Detect which cell encompasses the target text, then output its (x, y) center coordinate. 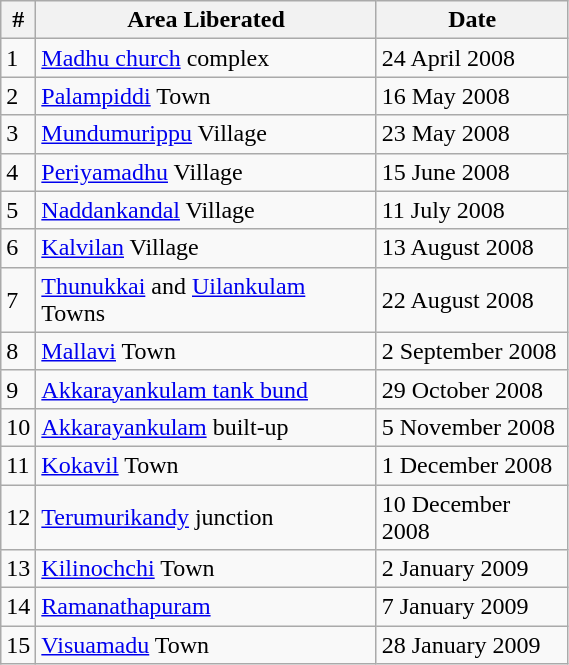
13 (18, 569)
15 June 2008 (472, 172)
14 (18, 607)
Periyamadhu Village (206, 172)
15 (18, 645)
Kilinochchi Town (206, 569)
Naddankandal Village (206, 210)
9 (18, 389)
10 (18, 427)
2 September 2008 (472, 351)
Mundumurippu Village (206, 134)
Madhu church complex (206, 58)
7 (18, 300)
Akkarayankulam built-up (206, 427)
28 January 2009 (472, 645)
Palampiddi Town (206, 96)
11 (18, 465)
29 October 2008 (472, 389)
6 (18, 248)
Visuamadu Town (206, 645)
11 July 2008 (472, 210)
1 December 2008 (472, 465)
24 April 2008 (472, 58)
2 January 2009 (472, 569)
10 December 2008 (472, 516)
Kalvilan Village (206, 248)
16 May 2008 (472, 96)
# (18, 20)
5 November 2008 (472, 427)
5 (18, 210)
Date (472, 20)
8 (18, 351)
Terumurikandy junction (206, 516)
3 (18, 134)
2 (18, 96)
Akkarayankulam tank bund (206, 389)
23 May 2008 (472, 134)
Ramanathapuram (206, 607)
1 (18, 58)
13 August 2008 (472, 248)
Mallavi Town (206, 351)
12 (18, 516)
22 August 2008 (472, 300)
Area Liberated (206, 20)
7 January 2009 (472, 607)
Thunukkai and Uilankulam Towns (206, 300)
Kokavil Town (206, 465)
4 (18, 172)
